Identify which cell holds the provided text, then report its (X, Y) central coordinate. 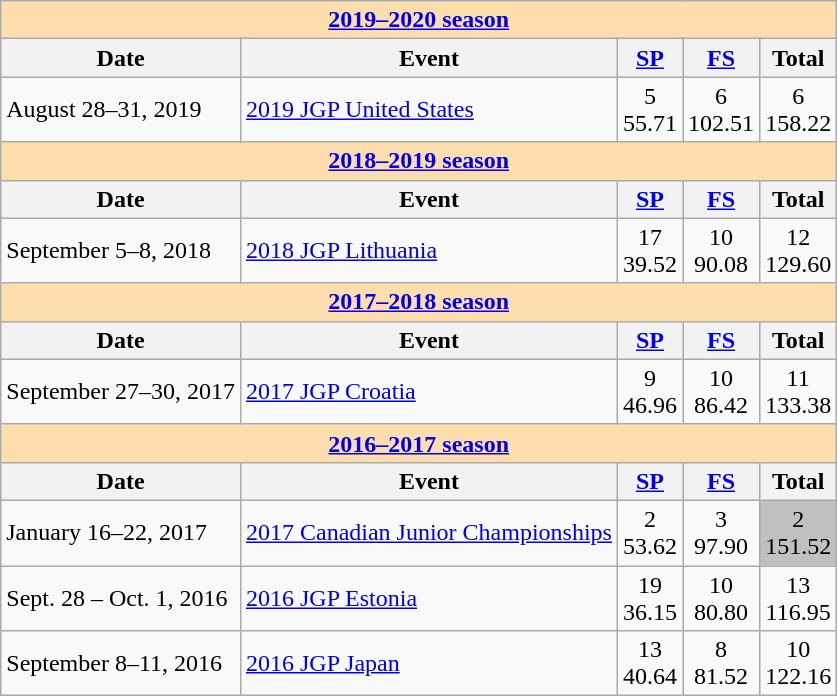
10 122.16 (798, 664)
11 133.38 (798, 392)
13 40.64 (650, 664)
2018–2019 season (419, 161)
September 27–30, 2017 (121, 392)
2017 JGP Croatia (428, 392)
10 80.80 (722, 598)
6 102.51 (722, 110)
17 39.52 (650, 250)
12 129.60 (798, 250)
9 46.96 (650, 392)
19 36.15 (650, 598)
2017–2018 season (419, 302)
3 97.90 (722, 532)
Sept. 28 – Oct. 1, 2016 (121, 598)
September 5–8, 2018 (121, 250)
2 151.52 (798, 532)
August 28–31, 2019 (121, 110)
13 116.95 (798, 598)
2019 JGP United States (428, 110)
2019–2020 season (419, 20)
8 81.52 (722, 664)
10 90.08 (722, 250)
2016–2017 season (419, 443)
2018 JGP Lithuania (428, 250)
2 53.62 (650, 532)
2016 JGP Japan (428, 664)
6 158.22 (798, 110)
January 16–22, 2017 (121, 532)
2016 JGP Estonia (428, 598)
5 55.71 (650, 110)
10 86.42 (722, 392)
2017 Canadian Junior Championships (428, 532)
September 8–11, 2016 (121, 664)
